Return (X, Y) of the center of cell containing provided text 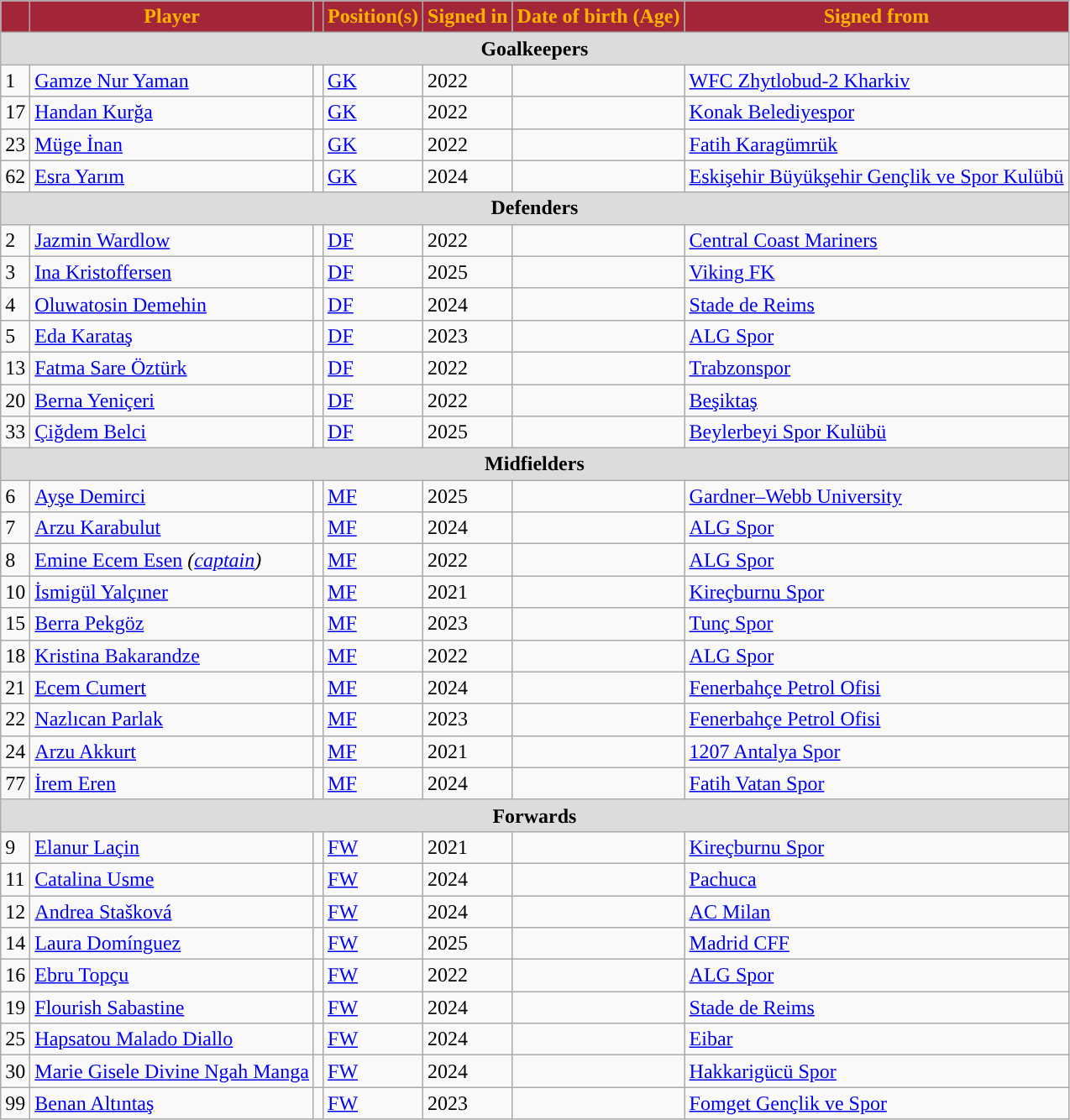
13 (15, 368)
Fomget Gençlik ve Spor (877, 1103)
Jazmin Wardlow (172, 240)
Beylerbeyi Spor Kulübü (877, 432)
AC Milan (877, 911)
Nazlıcan Parlak (172, 720)
22 (15, 720)
2 (15, 240)
6 (15, 496)
24 (15, 751)
Fatih Karagümrük (877, 144)
4 (15, 304)
Oluwatosin Demehin (172, 304)
5 (15, 336)
Ina Kristoffersen (172, 272)
8 (15, 560)
Esra Yarım (172, 176)
18 (15, 656)
Arzu Karabulut (172, 528)
12 (15, 911)
Gardner–Webb University (877, 496)
Madrid CFF (877, 944)
20 (15, 400)
23 (15, 144)
Hapsatou Malado Diallo (172, 1039)
3 (15, 272)
Midfielders (534, 464)
99 (15, 1103)
Signed in (468, 17)
Müge İnan (172, 144)
Eda Karataş (172, 336)
10 (15, 592)
30 (15, 1071)
Andrea Stašková (172, 911)
19 (15, 1007)
Marie Gisele Divine Ngah Manga (172, 1071)
Benan Altıntaş (172, 1103)
77 (15, 783)
33 (15, 432)
Trabzonspor (877, 368)
Kristina Bakarandze (172, 656)
Arzu Akkurt (172, 751)
7 (15, 528)
Defenders (534, 208)
17 (15, 113)
Goalkeepers (534, 49)
Handan Kurğa (172, 113)
16 (15, 976)
Laura Domínguez (172, 944)
Beşiktaş (877, 400)
Gamze Nur Yaman (172, 81)
Çiğdem Belci (172, 432)
Catalina Usme (172, 879)
Eibar (877, 1039)
Signed from (877, 17)
Konak Belediyespor (877, 113)
9 (15, 847)
Berna Yeniçeri (172, 400)
Central Coast Mariners (877, 240)
Ebru Topçu (172, 976)
İrem Eren (172, 783)
Ayşe Demirci (172, 496)
WFC Zhytlobud-2 Kharkiv (877, 81)
Flourish Sabastine (172, 1007)
Fatih Vatan Spor (877, 783)
Tunç Spor (877, 624)
Forwards (534, 815)
62 (15, 176)
Date of birth (Age) (598, 17)
14 (15, 944)
Elanur Laçin (172, 847)
Position(s) (373, 17)
Player (172, 17)
Ecem Cumert (172, 688)
Fatma Sare Öztürk (172, 368)
21 (15, 688)
İsmigül Yalçıner (172, 592)
25 (15, 1039)
Viking FK (877, 272)
Berra Pekgöz (172, 624)
Pachuca (877, 879)
Eskişehir Büyükşehir Gençlik ve Spor Kulübü (877, 176)
11 (15, 879)
1 (15, 81)
Emine Ecem Esen (captain) (172, 560)
Hakkarigücü Spor (877, 1071)
15 (15, 624)
1207 Antalya Spor (877, 751)
